Search for the cell housing the specified text and yield its (X, Y) center coordinate. 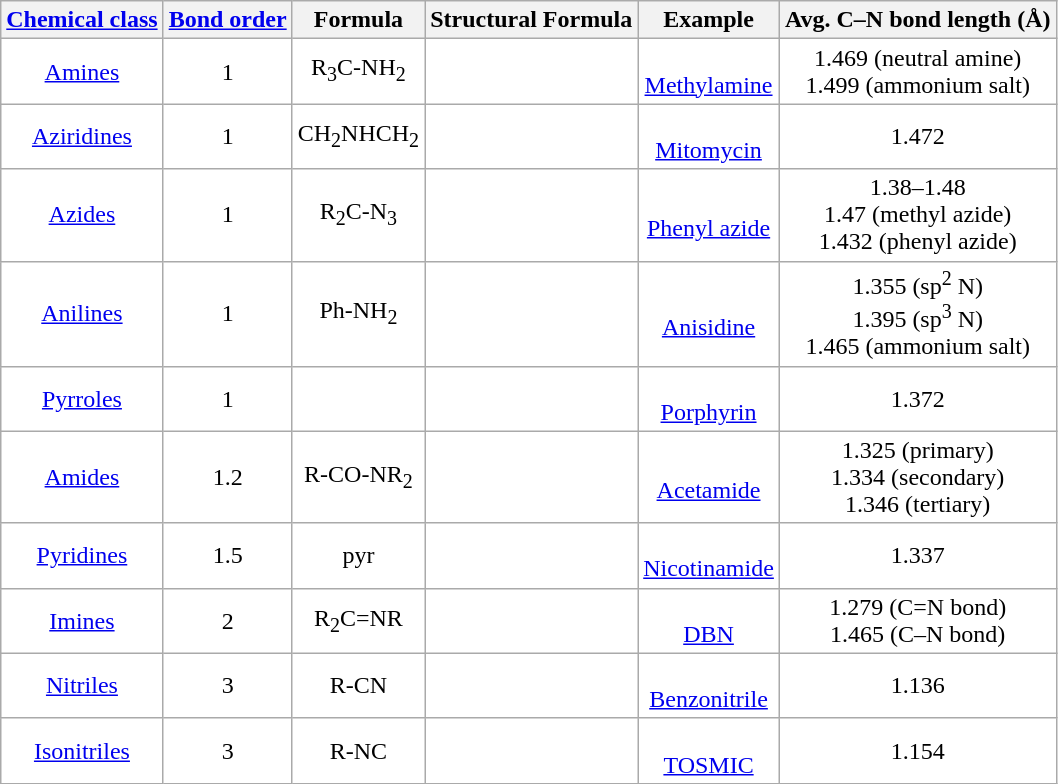
1.5 (228, 556)
TOSMIC (709, 750)
Anilines (82, 314)
1.136 (918, 686)
R2C=NR (358, 620)
Structural Formula (532, 20)
1.355 (sp2 N)1.395 (sp3 N)1.465 (ammonium salt) (918, 314)
1.325 (primary)1.334 (secondary)1.346 (tertiary) (918, 477)
Chemical class (82, 20)
Bond order (228, 20)
Porphyrin (709, 398)
Amides (82, 477)
R3C-NH2 (358, 72)
R-CN (358, 686)
Nicotinamide (709, 556)
1.337 (918, 556)
Phenyl azide (709, 215)
R2C-N3 (358, 215)
Avg. C–N bond length (Å) (918, 20)
pyr (358, 556)
Pyrroles (82, 398)
DBN (709, 620)
Anisidine (709, 314)
Formula (358, 20)
Methylamine (709, 72)
Imines (82, 620)
1.38–1.481.47 (methyl azide)1.432 (phenyl azide) (918, 215)
Benzonitrile (709, 686)
R-NC (358, 750)
1.279 (C=N bond)1.465 (C–N bond) (918, 620)
Isonitriles (82, 750)
Aziridines (82, 136)
R-CO-NR2 (358, 477)
Nitriles (82, 686)
Azides (82, 215)
Example (709, 20)
Ph-NH2 (358, 314)
1.469 (neutral amine)1.499 (ammonium salt) (918, 72)
1.154 (918, 750)
1.2 (228, 477)
1.472 (918, 136)
2 (228, 620)
Mitomycin (709, 136)
Acetamide (709, 477)
Amines (82, 72)
CH2NHCH2 (358, 136)
Pyridines (82, 556)
1.372 (918, 398)
